Detect which cell encompasses the target text, then output its [X, Y] center coordinate. 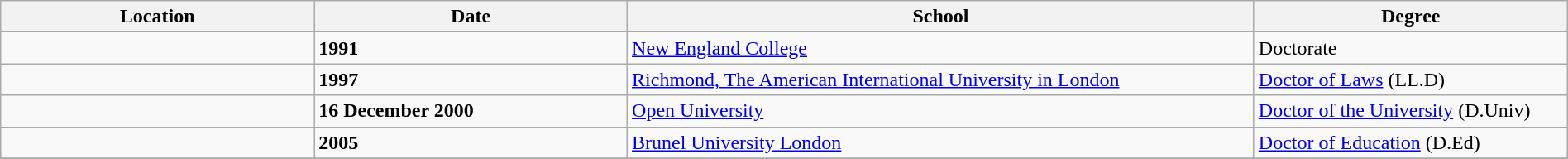
Open University [941, 111]
1991 [471, 48]
School [941, 17]
Doctorate [1411, 48]
2005 [471, 142]
Doctor of the University (D.Univ) [1411, 111]
Doctor of Laws (LL.D) [1411, 79]
Doctor of Education (D.Ed) [1411, 142]
Degree [1411, 17]
Date [471, 17]
Richmond, The American International University in London [941, 79]
Brunel University London [941, 142]
Location [157, 17]
New England College [941, 48]
1997 [471, 79]
16 December 2000 [471, 111]
